Detect which cell encompasses the target text, then output its (x, y) center coordinate. 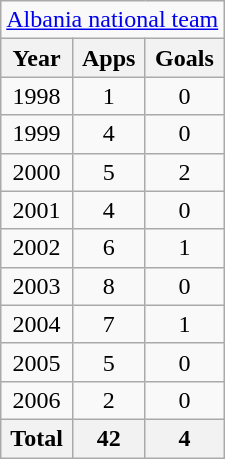
2001 (37, 210)
Goals (184, 58)
Apps (108, 58)
1999 (37, 134)
2000 (37, 172)
Year (37, 58)
2005 (37, 362)
2004 (37, 324)
2006 (37, 400)
6 (108, 248)
Total (37, 438)
1998 (37, 96)
8 (108, 286)
2002 (37, 248)
42 (108, 438)
2003 (37, 286)
Albania national team (112, 20)
7 (108, 324)
